Find where the given text appears and provide that cell's center as [X, Y] coordinate. 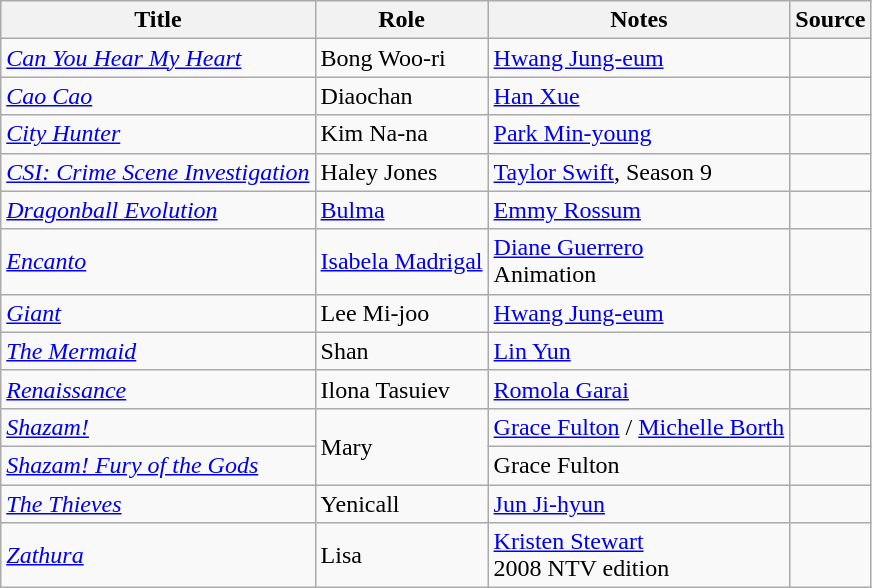
Diaochan [402, 96]
Shazam! Fury of the Gods [158, 465]
Romola Garai [639, 389]
Ilona Tasuiev [402, 389]
Isabela Madrigal [402, 262]
The Mermaid [158, 351]
Lisa [402, 556]
Grace Fulton / Michelle Borth [639, 427]
Giant [158, 313]
Notes [639, 20]
Grace Fulton [639, 465]
Role [402, 20]
Shazam! [158, 427]
Bong Woo-ri [402, 58]
Source [830, 20]
Haley Jones [402, 172]
Kristen Stewart2008 NTV edition [639, 556]
CSI: Crime Scene Investigation [158, 172]
Emmy Rossum [639, 210]
Renaissance [158, 389]
Diane GuerreroAnimation [639, 262]
Zathura [158, 556]
City Hunter [158, 134]
Taylor Swift, Season 9 [639, 172]
Encanto [158, 262]
Han Xue [639, 96]
Lee Mi-joo [402, 313]
Shan [402, 351]
Title [158, 20]
Jun Ji-hyun [639, 503]
Kim Na-na [402, 134]
Lin Yun [639, 351]
The Thieves [158, 503]
Yenicall [402, 503]
Bulma [402, 210]
Cao Cao [158, 96]
Dragonball Evolution [158, 210]
Can You Hear My Heart [158, 58]
Mary [402, 446]
Park Min-young [639, 134]
